Locate the cell with the specified text and output its [x, y] center coordinate. 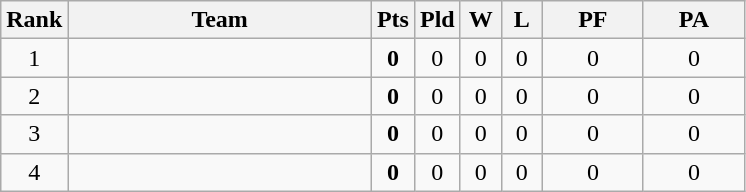
W [480, 20]
3 [34, 134]
PF [592, 20]
L [522, 20]
2 [34, 96]
PA [694, 20]
Pts [392, 20]
Rank [34, 20]
Pld [437, 20]
1 [34, 58]
4 [34, 172]
Team [220, 20]
